Return (x, y) of the center of cell containing provided text 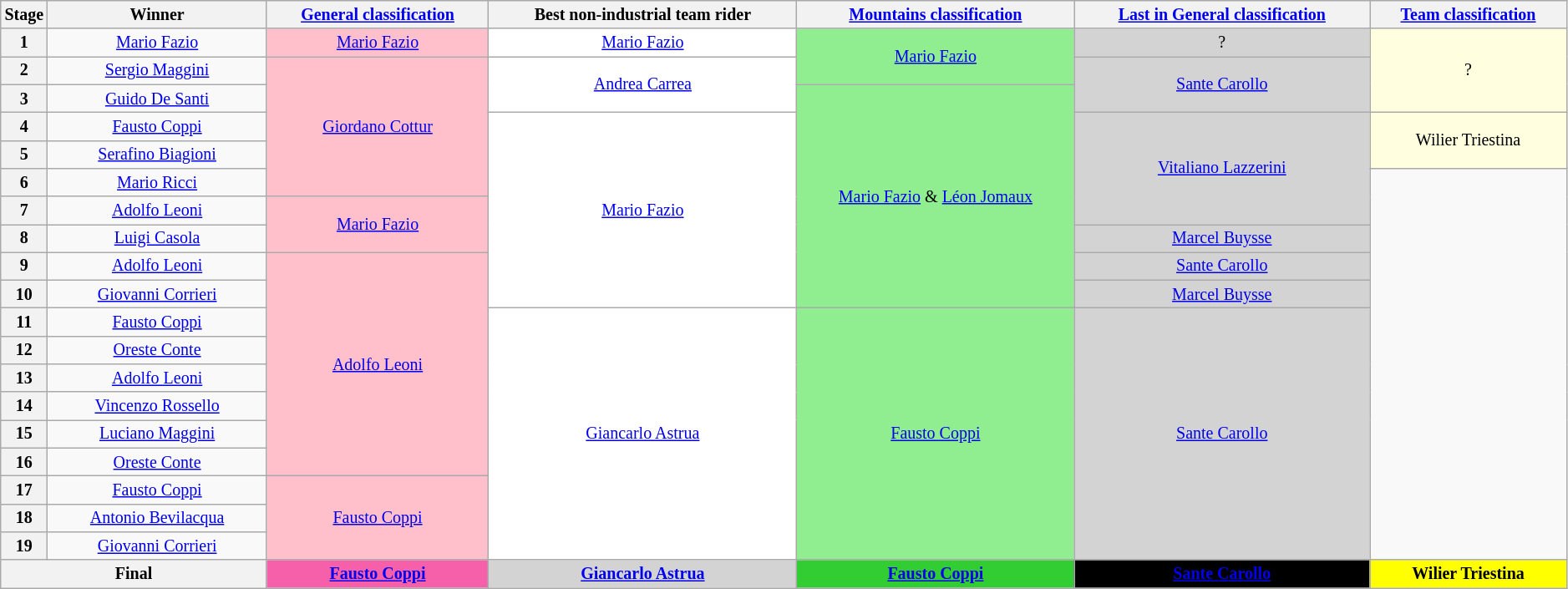
Vincenzo Rossello (157, 406)
7 (24, 211)
Mario Fazio & Léon Jomaux (936, 196)
Serafino Biagioni (157, 154)
17 (24, 490)
16 (24, 463)
5 (24, 154)
11 (24, 322)
Mario Ricci (157, 182)
Best non-industrial team rider (643, 15)
Final (134, 573)
General classification (378, 15)
Sergio Maggini (157, 70)
2 (24, 70)
Andrea Carrea (643, 85)
Guido De Santi (157, 99)
Winner (157, 15)
Vitaliano Lazzerini (1222, 169)
14 (24, 406)
Stage (24, 15)
Last in General classification (1222, 15)
8 (24, 239)
4 (24, 127)
Mountains classification (936, 15)
6 (24, 182)
Team classification (1469, 15)
13 (24, 378)
3 (24, 99)
15 (24, 434)
19 (24, 546)
Antonio Bevilacqua (157, 518)
Giordano Cottur (378, 127)
10 (24, 294)
Luciano Maggini (157, 434)
9 (24, 266)
12 (24, 351)
18 (24, 518)
1 (24, 43)
Luigi Casola (157, 239)
